From the cell containing the given text, extract its center point as [X, Y] coordinate. 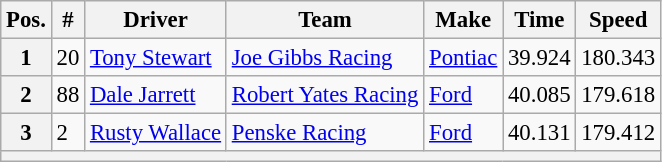
40.085 [540, 95]
Speed [618, 20]
Robert Yates Racing [324, 95]
179.412 [618, 133]
Pos. [26, 20]
# [68, 20]
Joe Gibbs Racing [324, 58]
88 [68, 95]
39.924 [540, 58]
1 [26, 58]
20 [68, 58]
Penske Racing [324, 133]
Make [464, 20]
180.343 [618, 58]
40.131 [540, 133]
3 [26, 133]
Dale Jarrett [156, 95]
Rusty Wallace [156, 133]
179.618 [618, 95]
Pontiac [464, 58]
Driver [156, 20]
Time [540, 20]
Team [324, 20]
Tony Stewart [156, 58]
